Find where the given text appears and provide that cell's center as [X, Y] coordinate. 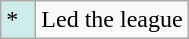
Led the league [112, 20]
* [18, 20]
